Locate the cell with the specified text and output its [x, y] center coordinate. 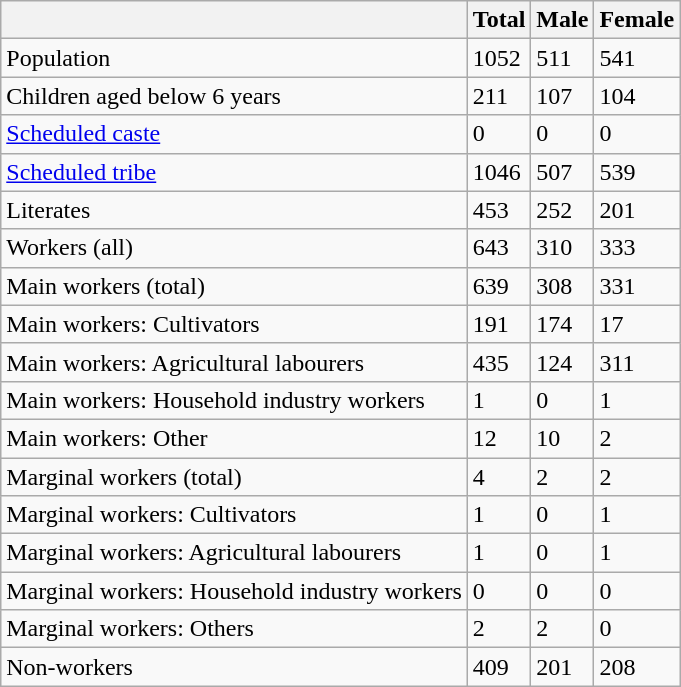
208 [637, 667]
511 [562, 58]
1046 [499, 172]
17 [637, 324]
1052 [499, 58]
Scheduled tribe [234, 172]
308 [562, 286]
Main workers: Cultivators [234, 324]
4 [499, 477]
174 [562, 324]
Scheduled caste [234, 134]
507 [562, 172]
Main workers: Other [234, 438]
Female [637, 20]
Main workers: Household industry workers [234, 400]
Workers (all) [234, 248]
Non-workers [234, 667]
Population [234, 58]
Marginal workers: Cultivators [234, 515]
539 [637, 172]
643 [499, 248]
191 [499, 324]
311 [637, 362]
Marginal workers: Others [234, 629]
409 [499, 667]
541 [637, 58]
Marginal workers (total) [234, 477]
252 [562, 210]
Marginal workers: Household industry workers [234, 591]
Main workers: Agricultural labourers [234, 362]
453 [499, 210]
10 [562, 438]
Male [562, 20]
Main workers (total) [234, 286]
107 [562, 96]
104 [637, 96]
331 [637, 286]
12 [499, 438]
Children aged below 6 years [234, 96]
Marginal workers: Agricultural labourers [234, 553]
211 [499, 96]
333 [637, 248]
435 [499, 362]
639 [499, 286]
124 [562, 362]
Total [499, 20]
310 [562, 248]
Literates [234, 210]
